For the text-containing cell, return its midpoint in (x, y) coordinate format. 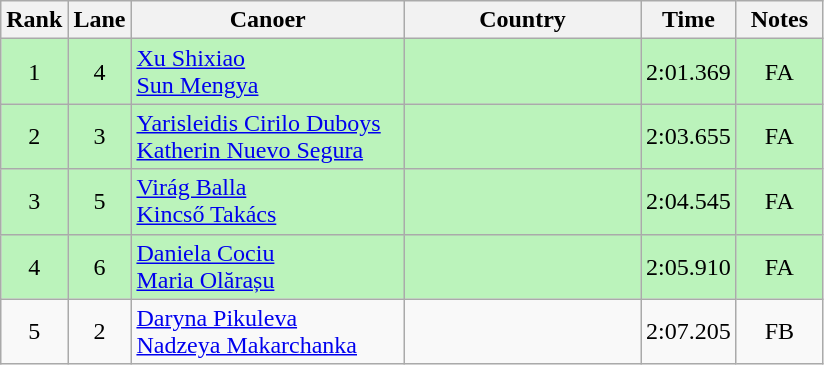
2:01.369 (689, 72)
6 (100, 266)
Daryna PikulevaNadzeya Makarchanka (268, 332)
Country (522, 20)
2:04.545 (689, 202)
2:03.655 (689, 136)
Daniela CociuMaria Olărașu (268, 266)
Rank (34, 20)
2:07.205 (689, 332)
FB (779, 332)
Time (689, 20)
Yarisleidis Cirilo DuboysKatherin Nuevo Segura (268, 136)
Lane (100, 20)
Canoer (268, 20)
1 (34, 72)
Xu ShixiaoSun Mengya (268, 72)
2:05.910 (689, 266)
Notes (779, 20)
Virág BallaKincső Takács (268, 202)
